Identify which cell holds the provided text, then report its [x, y] central coordinate. 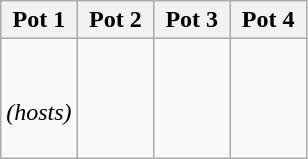
Pot 2 [115, 20]
Pot 3 [192, 20]
Pot 4 [268, 20]
(hosts) [39, 98]
Pot 1 [39, 20]
